Detect which cell encompasses the target text, then output its (x, y) center coordinate. 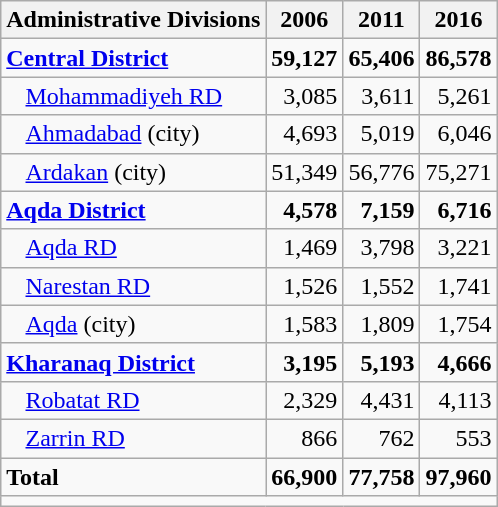
77,758 (382, 477)
866 (304, 438)
3,221 (458, 248)
6,716 (458, 210)
2016 (458, 20)
Aqda RD (134, 248)
65,406 (382, 58)
1,526 (304, 286)
1,754 (458, 324)
5,261 (458, 96)
4,578 (304, 210)
56,776 (382, 172)
Zarrin RD (134, 438)
7,159 (382, 210)
Aqda District (134, 210)
1,741 (458, 286)
Mohammadiyeh RD (134, 96)
3,611 (382, 96)
75,271 (458, 172)
51,349 (304, 172)
Administrative Divisions (134, 20)
Ahmadabad (city) (134, 134)
1,469 (304, 248)
86,578 (458, 58)
Narestan RD (134, 286)
4,431 (382, 400)
Kharanaq District (134, 362)
2006 (304, 20)
5,193 (382, 362)
4,113 (458, 400)
59,127 (304, 58)
Robatat RD (134, 400)
1,809 (382, 324)
762 (382, 438)
3,798 (382, 248)
3,085 (304, 96)
Total (134, 477)
4,693 (304, 134)
1,552 (382, 286)
3,195 (304, 362)
6,046 (458, 134)
Aqda (city) (134, 324)
Central District (134, 58)
553 (458, 438)
4,666 (458, 362)
1,583 (304, 324)
97,960 (458, 477)
Ardakan (city) (134, 172)
5,019 (382, 134)
2011 (382, 20)
2,329 (304, 400)
66,900 (304, 477)
